Pinpoint the cell where the given text exists, returning its [X, Y] midpoint coordinate. 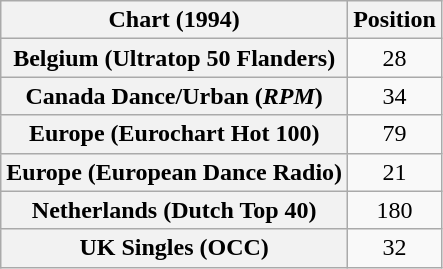
79 [395, 134]
21 [395, 172]
UK Singles (OCC) [174, 248]
Europe (Eurochart Hot 100) [174, 134]
34 [395, 96]
Netherlands (Dutch Top 40) [174, 210]
Europe (European Dance Radio) [174, 172]
180 [395, 210]
Chart (1994) [174, 20]
32 [395, 248]
Belgium (Ultratop 50 Flanders) [174, 58]
Position [395, 20]
28 [395, 58]
Canada Dance/Urban (RPM) [174, 96]
